Find where the given text appears and provide that cell's center as [x, y] coordinate. 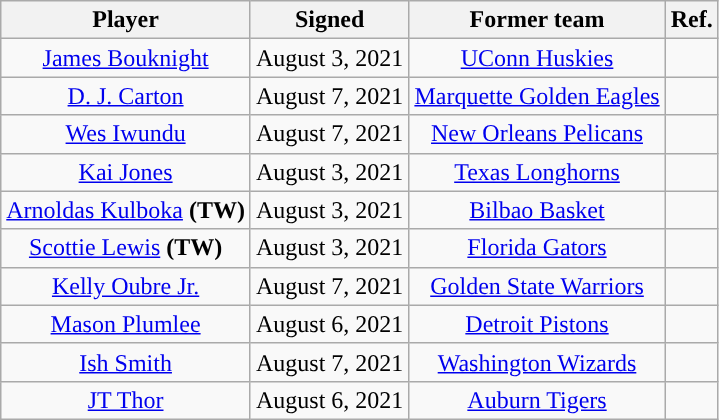
Detroit Pistons [537, 324]
Player [126, 20]
UConn Huskies [537, 58]
Kelly Oubre Jr. [126, 286]
New Orleans Pelicans [537, 134]
Ref. [692, 20]
Scottie Lewis (TW) [126, 248]
Marquette Golden Eagles [537, 96]
Bilbao Basket [537, 210]
Auburn Tigers [537, 400]
Texas Longhorns [537, 172]
Former team [537, 20]
Mason Plumlee [126, 324]
Ish Smith [126, 362]
Golden State Warriors [537, 286]
JT Thor [126, 400]
Arnoldas Kulboka (TW) [126, 210]
Washington Wizards [537, 362]
Wes Iwundu [126, 134]
D. J. Carton [126, 96]
Kai Jones [126, 172]
Florida Gators [537, 248]
Signed [329, 20]
James Bouknight [126, 58]
